Identify which cell holds the provided text, then report its [X, Y] central coordinate. 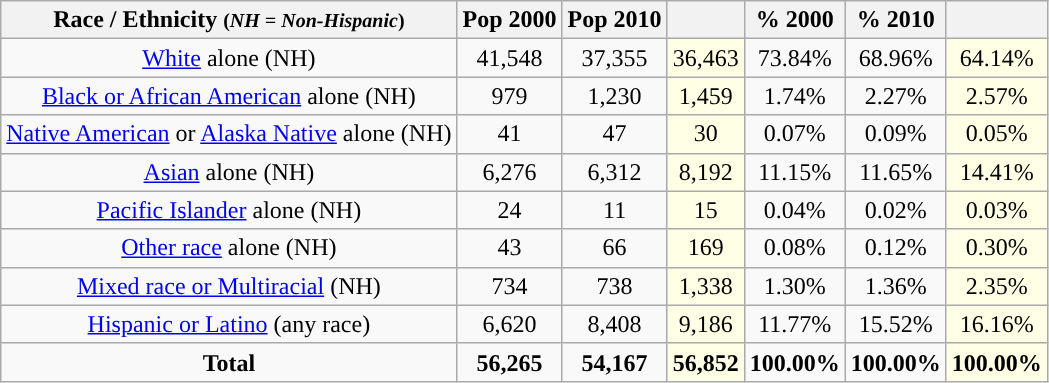
Total [229, 362]
Pacific Islander alone (NH) [229, 210]
1.30% [794, 286]
6,312 [614, 172]
11.65% [896, 172]
Asian alone (NH) [229, 172]
2.57% [996, 96]
24 [510, 210]
0.05% [996, 134]
Black or African American alone (NH) [229, 96]
54,167 [614, 362]
41 [510, 134]
56,852 [706, 362]
169 [706, 248]
30 [706, 134]
% 2010 [896, 20]
14.41% [996, 172]
Native American or Alaska Native alone (NH) [229, 134]
2.27% [896, 96]
0.30% [996, 248]
0.08% [794, 248]
11.77% [794, 324]
0.12% [896, 248]
9,186 [706, 324]
47 [614, 134]
Other race alone (NH) [229, 248]
0.04% [794, 210]
1.74% [794, 96]
Mixed race or Multiracial (NH) [229, 286]
43 [510, 248]
41,548 [510, 58]
0.03% [996, 210]
6,276 [510, 172]
White alone (NH) [229, 58]
Hispanic or Latino (any race) [229, 324]
Race / Ethnicity (NH = Non-Hispanic) [229, 20]
15 [706, 210]
Pop 2000 [510, 20]
734 [510, 286]
6,620 [510, 324]
979 [510, 96]
1,230 [614, 96]
64.14% [996, 58]
1.36% [896, 286]
15.52% [896, 324]
1,338 [706, 286]
Pop 2010 [614, 20]
1,459 [706, 96]
738 [614, 286]
66 [614, 248]
% 2000 [794, 20]
2.35% [996, 286]
16.16% [996, 324]
8,408 [614, 324]
68.96% [896, 58]
0.09% [896, 134]
0.07% [794, 134]
56,265 [510, 362]
0.02% [896, 210]
11.15% [794, 172]
8,192 [706, 172]
36,463 [706, 58]
37,355 [614, 58]
11 [614, 210]
73.84% [794, 58]
